From the cell containing the given text, extract its center point as (X, Y) coordinate. 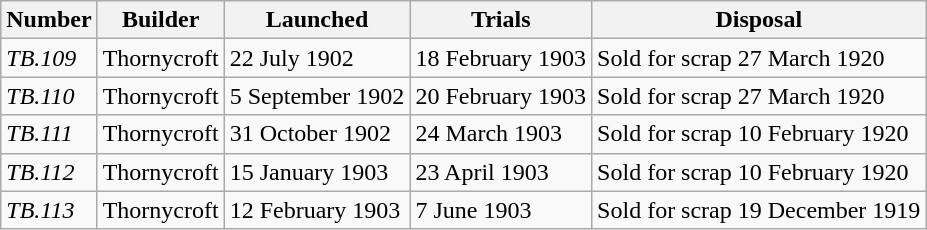
Sold for scrap 19 December 1919 (759, 210)
31 October 1902 (317, 134)
Builder (160, 20)
Trials (501, 20)
5 September 1902 (317, 96)
TB.112 (49, 172)
18 February 1903 (501, 58)
TB.111 (49, 134)
TB.110 (49, 96)
Launched (317, 20)
TB.109 (49, 58)
22 July 1902 (317, 58)
TB.113 (49, 210)
24 March 1903 (501, 134)
20 February 1903 (501, 96)
12 February 1903 (317, 210)
23 April 1903 (501, 172)
7 June 1903 (501, 210)
15 January 1903 (317, 172)
Disposal (759, 20)
Number (49, 20)
